Provide the [X, Y] coordinate of the cell's center where the given text is located.  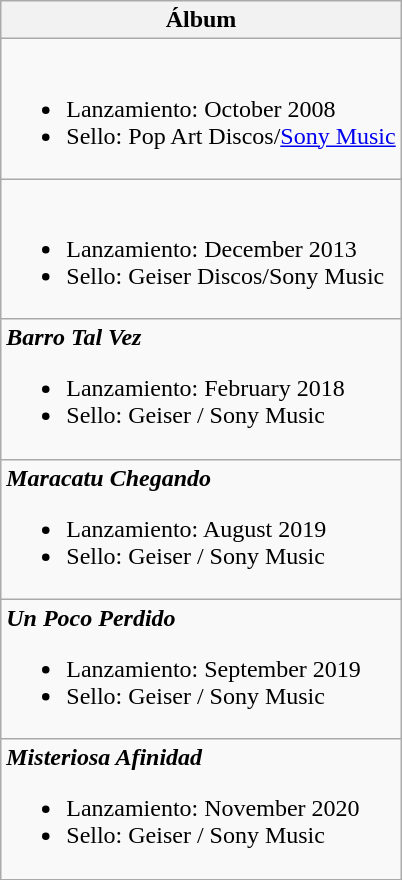
Lanzamiento: October 2008Sello: Pop Art Discos/Sony Music [201, 109]
Un Poco PerdidoLanzamiento: September 2019Sello: Geiser / Sony Music [201, 669]
Lanzamiento: December 2013Sello: Geiser Discos/Sony Music [201, 249]
Maracatu ChegandoLanzamiento: August 2019Sello: Geiser / Sony Music [201, 529]
Barro Tal VezLanzamiento: February 2018Sello: Geiser / Sony Music [201, 389]
Álbum [201, 20]
Misteriosa AfinidadLanzamiento: November 2020Sello: Geiser / Sony Music [201, 809]
